Search for the cell housing the specified text and yield its [x, y] center coordinate. 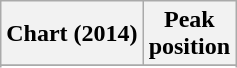
Peakposition [189, 34]
Chart (2014) [72, 34]
